Output the [x, y] coordinate of the center of the cell containing the given text.  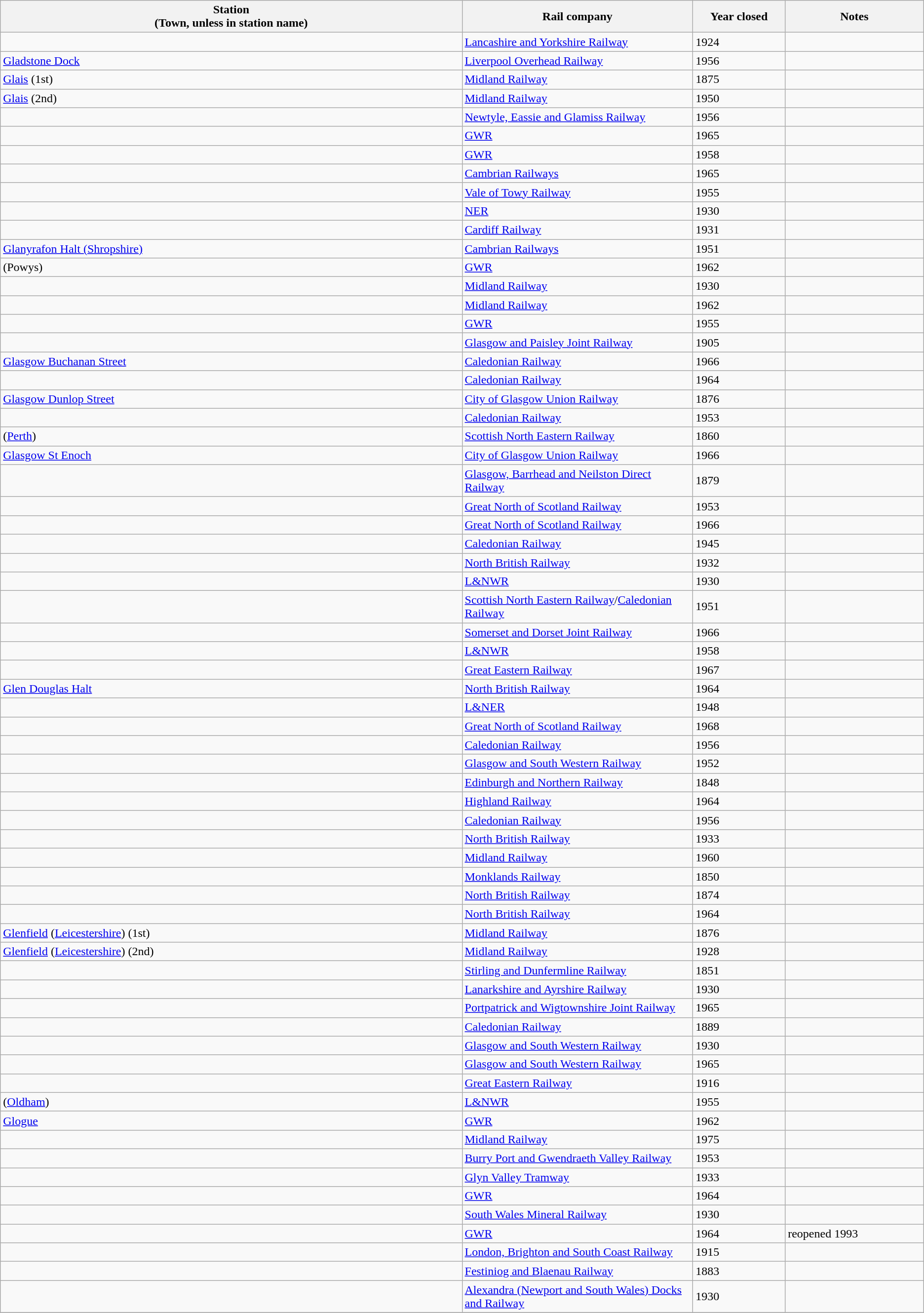
Edinburgh and Northern Railway [577, 782]
1860 [739, 436]
Vale of Towy Railway [577, 192]
Glasgow St Enoch [231, 455]
1889 [739, 1027]
(Perth) [231, 436]
Glanyrafon Halt (Shropshire) [231, 248]
Glyn Valley Tramway [577, 1177]
Glasgow Dunlop Street [231, 399]
1975 [739, 1139]
1932 [739, 562]
Station(Town, unless in station name) [231, 17]
1874 [739, 895]
1848 [739, 782]
Glais (2nd) [231, 98]
London, Brighton and South Coast Railway [577, 1252]
Portpatrick and Wigtownshire Joint Railway [577, 1008]
Glasgow Buchanan Street [231, 361]
NER [577, 211]
(Oldham) [231, 1102]
Glasgow, Barrhead and Neilston Direct Railway [577, 481]
Glen Douglas Halt [231, 689]
(Powys) [231, 268]
Cardiff Railway [577, 230]
Rail company [577, 17]
Liverpool Overhead Railway [577, 61]
Notes [855, 17]
Burry Port and Gwendraeth Valley Railway [577, 1158]
reopened 1993 [855, 1234]
Scottish North Eastern Railway/Caledonian Railway [577, 607]
1879 [739, 481]
1850 [739, 876]
1875 [739, 79]
1945 [739, 543]
Festiniog and Blaenau Railway [577, 1271]
Newtyle, Eassie and Glamiss Railway [577, 117]
1924 [739, 42]
Somerset and Dorset Joint Railway [577, 632]
Gladstone Dock [231, 61]
1952 [739, 764]
1960 [739, 857]
1950 [739, 98]
1916 [739, 1083]
Glenfield (Leicestershire) (2nd) [231, 952]
1967 [739, 670]
Highland Railway [577, 801]
Lanarkshire and Ayrshire Railway [577, 989]
Year closed [739, 17]
1931 [739, 230]
Glais (1st) [231, 79]
1948 [739, 707]
1968 [739, 726]
L&NER [577, 707]
1883 [739, 1271]
1915 [739, 1252]
Lancashire and Yorkshire Railway [577, 42]
1905 [739, 343]
1851 [739, 970]
Glasgow and Paisley Joint Railway [577, 343]
Stirling and Dunfermline Railway [577, 970]
South Wales Mineral Railway [577, 1215]
Monklands Railway [577, 876]
1928 [739, 952]
Alexandra (Newport and South Wales) Docks and Railway [577, 1296]
Scottish North Eastern Railway [577, 436]
Glogue [231, 1120]
Glenfield (Leicestershire) (1st) [231, 933]
